Return (X, Y) of the center of cell containing provided text 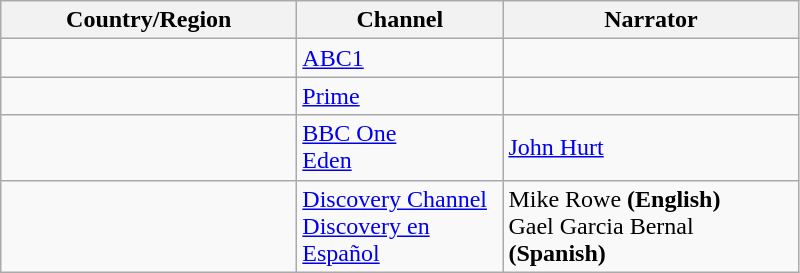
Mike Rowe (English)Gael Garcia Bernal (Spanish) (651, 226)
Discovery ChannelDiscovery en Español (400, 226)
BBC OneEden (400, 148)
Narrator (651, 20)
John Hurt (651, 148)
Channel (400, 20)
Prime (400, 96)
Country/Region (149, 20)
ABC1 (400, 58)
